Locate the cell with the specified text and output its (x, y) center coordinate. 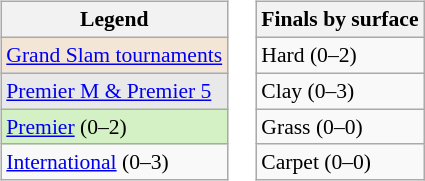
Premier M & Premier 5 (114, 91)
Carpet (0–0) (340, 162)
Premier (0–2) (114, 127)
Finals by surface (340, 20)
Hard (0–2) (340, 55)
Grass (0–0) (340, 127)
Grand Slam tournaments (114, 55)
International (0–3) (114, 162)
Legend (114, 20)
Clay (0–3) (340, 91)
